Pinpoint the cell where the given text exists, returning its [X, Y] midpoint coordinate. 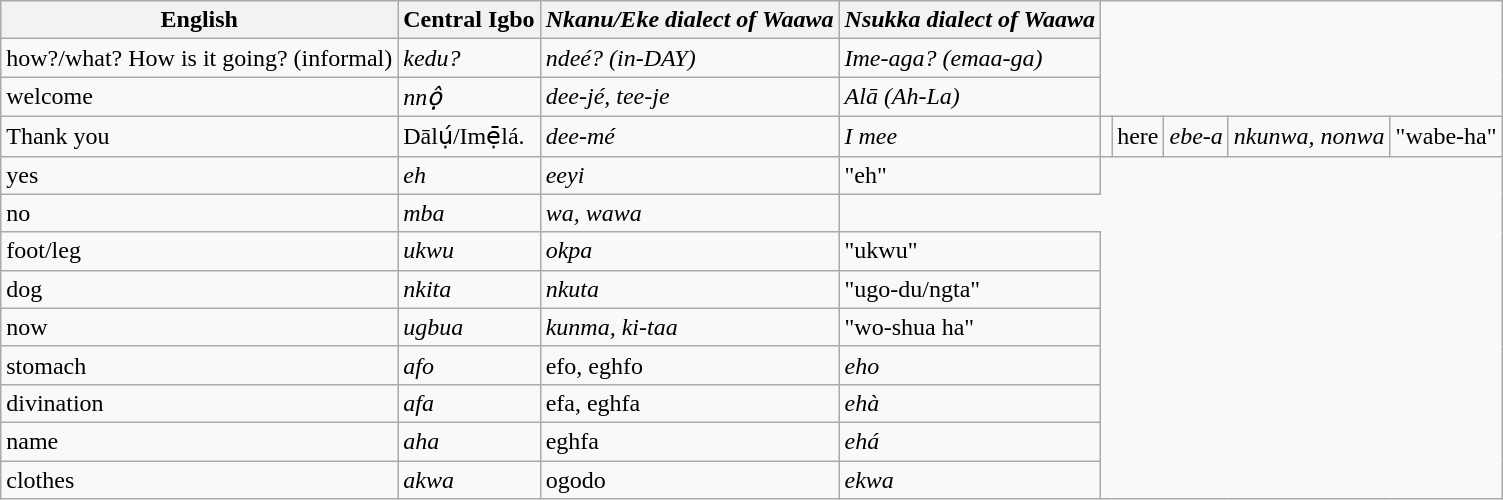
foot/leg [200, 251]
kedu? [469, 58]
name [200, 441]
akwa [469, 479]
"wo-shua ha" [970, 327]
Central Igbo [469, 20]
Alā (Ah-La) [970, 97]
eho [970, 365]
efa, eghfa [690, 403]
no [200, 213]
Dālụ́/Imẹ̄lá. [469, 136]
eh [469, 175]
ukwu [469, 251]
here [1138, 136]
dog [200, 289]
nnộ [469, 97]
how?/what? How is it going? (informal) [200, 58]
nkunwa, nonwa [1309, 136]
stomach [200, 365]
Nkanu/Eke dialect of Waawa [690, 20]
afo [469, 365]
aha [469, 441]
nkita [469, 289]
English [200, 20]
"wabe-ha" [1446, 136]
mba [469, 213]
welcome [200, 97]
ehá [970, 441]
eeyi [690, 175]
divination [200, 403]
clothes [200, 479]
ehà [970, 403]
"eh" [970, 175]
ogodo [690, 479]
ndeé? (in-DAY) [690, 58]
ugbua [469, 327]
Ime-aga? (emaa-ga) [970, 58]
nkuta [690, 289]
okpa [690, 251]
wa, wawa [690, 213]
Nsukka dialect of Waawa [970, 20]
ekwa [970, 479]
afa [469, 403]
now [200, 327]
Thank you [200, 136]
eghfa [690, 441]
yes [200, 175]
efo, eghfo [690, 365]
dee-mé [690, 136]
I mee [970, 136]
kunma, ki-taa [690, 327]
ebe-a [1196, 136]
"ugo-du/ngta" [970, 289]
dee-jé, tee-je [690, 97]
"ukwu" [970, 251]
